Determine the [X, Y] coordinate at the center of the cell enclosing the given text.  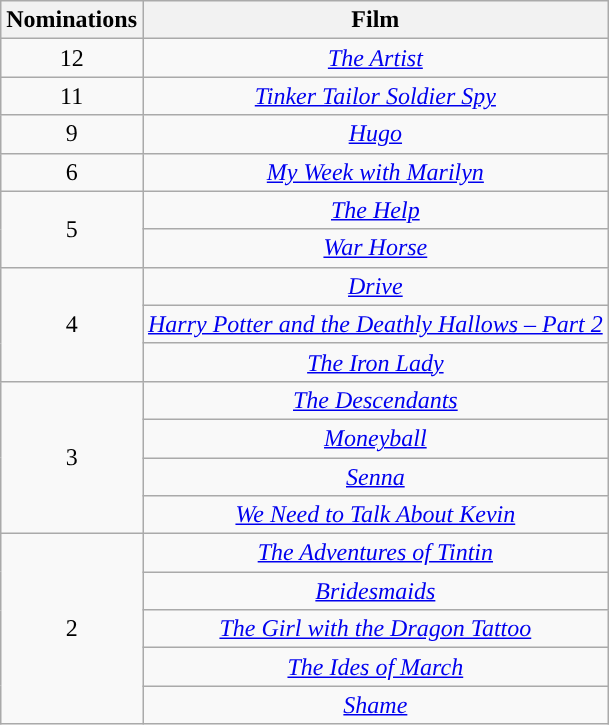
12 [72, 58]
3 [72, 457]
6 [72, 172]
9 [72, 134]
The Artist [375, 58]
Nominations [72, 20]
Bridesmaids [375, 591]
Senna [375, 477]
The Ides of March [375, 667]
The Descendants [375, 400]
The Adventures of Tintin [375, 553]
2 [72, 629]
Film [375, 20]
My Week with Marilyn [375, 172]
4 [72, 324]
Moneyball [375, 438]
The Girl with the Dragon Tattoo [375, 629]
War Horse [375, 248]
11 [72, 96]
Harry Potter and the Deathly Hallows – Part 2 [375, 324]
5 [72, 229]
Tinker Tailor Soldier Spy [375, 96]
The Iron Lady [375, 362]
Drive [375, 286]
Hugo [375, 134]
We Need to Talk About Kevin [375, 515]
The Help [375, 210]
Shame [375, 705]
